Provide the [X, Y] coordinate of the cell's center where the given text is located.  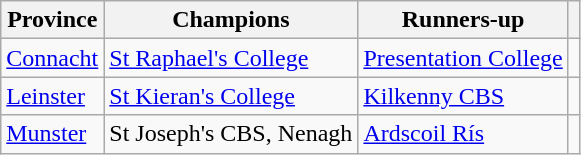
St Raphael's College [231, 58]
Runners-up [463, 20]
Presentation College [463, 58]
Ardscoil Rís [463, 134]
Leinster [52, 96]
St Joseph's CBS, Nenagh [231, 134]
St Kieran's College [231, 96]
Connacht [52, 58]
Province [52, 20]
Kilkenny CBS [463, 96]
Champions [231, 20]
Munster [52, 134]
